Return the (X, Y) coordinate for the center point of the cell that contains the specified text.  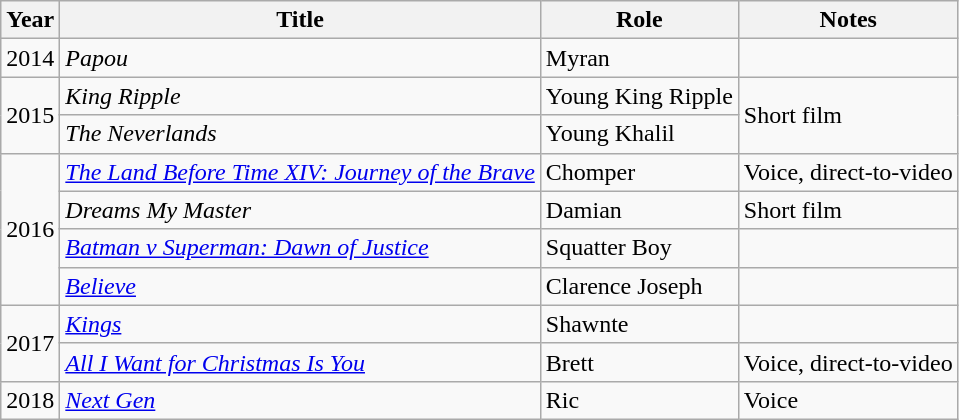
Young King Ripple (639, 96)
Kings (300, 324)
Damian (639, 210)
Ric (639, 400)
Batman v Superman: Dawn of Justice (300, 248)
Year (30, 20)
Papou (300, 58)
Brett (639, 362)
All I Want for Christmas Is You (300, 362)
The Neverlands (300, 134)
Clarence Joseph (639, 286)
King Ripple (300, 96)
Myran (639, 58)
The Land Before Time XIV: Journey of the Brave (300, 172)
Squatter Boy (639, 248)
Believe (300, 286)
Chomper (639, 172)
2014 (30, 58)
Notes (848, 20)
Dreams My Master (300, 210)
2016 (30, 229)
Next Gen (300, 400)
2015 (30, 115)
Shawnte (639, 324)
Role (639, 20)
2017 (30, 343)
2018 (30, 400)
Young Khalil (639, 134)
Title (300, 20)
Voice (848, 400)
